From the cell containing the given text, extract its center point as (x, y) coordinate. 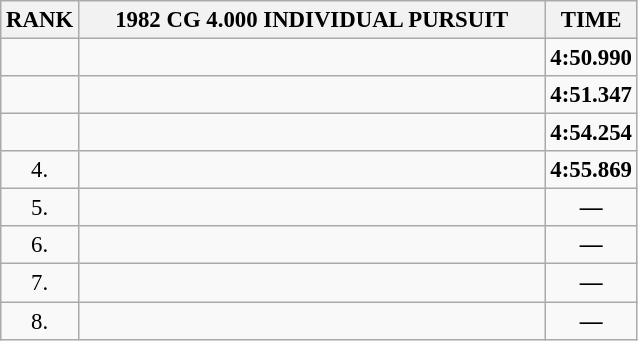
6. (40, 245)
4:54.254 (591, 133)
4:50.990 (591, 58)
4. (40, 170)
4:55.869 (591, 170)
7. (40, 283)
1982 CG 4.000 INDIVIDUAL PURSUIT (312, 20)
RANK (40, 20)
8. (40, 321)
TIME (591, 20)
5. (40, 208)
4:51.347 (591, 95)
